Provide the (x, y) coordinate of the cell's center where the given text is located.  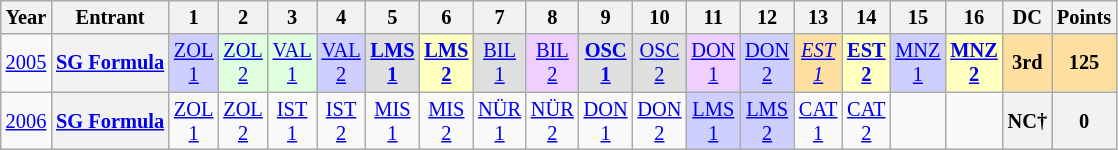
EST1 (818, 63)
4 (342, 17)
MIS1 (393, 121)
EST2 (866, 63)
CAT2 (866, 121)
2005 (26, 63)
0 (1084, 121)
3 (292, 17)
3rd (1028, 63)
CAT1 (818, 121)
10 (660, 17)
5 (393, 17)
6 (446, 17)
15 (918, 17)
BIL1 (500, 63)
DC (1028, 17)
14 (866, 17)
Year (26, 17)
NÜR1 (500, 121)
Points (1084, 17)
1 (194, 17)
9 (606, 17)
16 (974, 17)
2006 (26, 121)
11 (713, 17)
MNZ1 (918, 63)
VAL1 (292, 63)
IST1 (292, 121)
BIL2 (552, 63)
7 (500, 17)
8 (552, 17)
OSC2 (660, 63)
IST2 (342, 121)
125 (1084, 63)
Entrant (110, 17)
NC† (1028, 121)
2 (242, 17)
NÜR2 (552, 121)
MIS2 (446, 121)
OSC1 (606, 63)
VAL2 (342, 63)
12 (767, 17)
13 (818, 17)
MNZ2 (974, 63)
